Determine the [X, Y] coordinate at the center of the cell enclosing the given text.  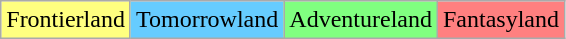
Tomorrowland [206, 20]
Adventureland [361, 20]
Frontierland [66, 20]
Fantasyland [500, 20]
